Detect which cell encompasses the target text, then output its [x, y] center coordinate. 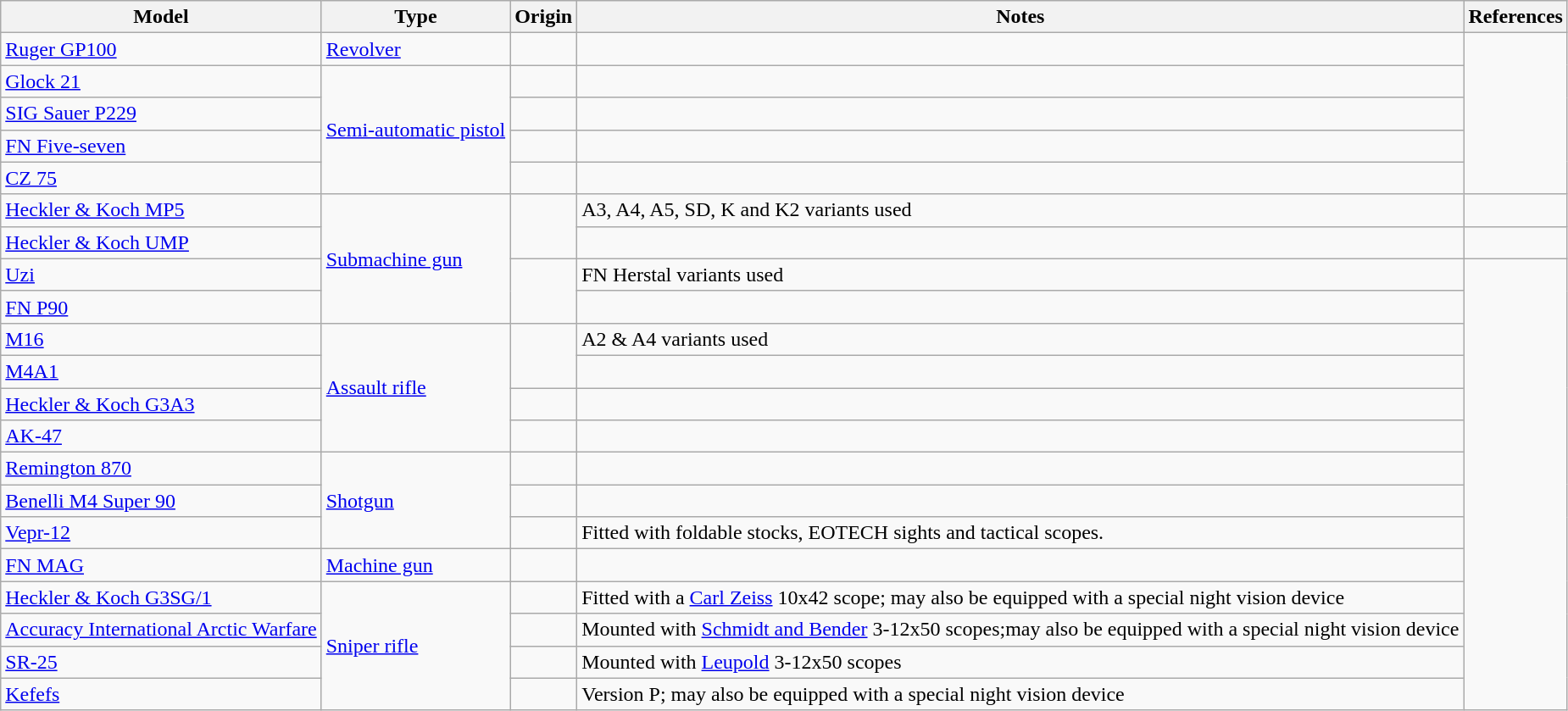
References [1515, 17]
Revolver [415, 49]
Heckler & Koch MP5 [161, 210]
Uzi [161, 275]
Vepr-12 [161, 533]
Type [415, 17]
M16 [161, 339]
Kefefs [161, 694]
FN Herstal variants used [1020, 275]
Submachine gun [415, 258]
M4A1 [161, 371]
FN Five-seven [161, 146]
FN P90 [161, 307]
AK-47 [161, 436]
Ruger GP100 [161, 49]
Benelli M4 Super 90 [161, 501]
Model [161, 17]
FN MAG [161, 565]
A3, A4, A5, SD, K and K2 variants used [1020, 210]
Accuracy International Arctic Warfare [161, 630]
Assault rifle [415, 387]
Remington 870 [161, 469]
CZ 75 [161, 178]
A2 & A4 variants used [1020, 339]
Heckler & Koch G3SG/1 [161, 597]
Mounted with Leupold 3-12x50 scopes [1020, 662]
Machine gun [415, 565]
Semi-automatic pistol [415, 130]
Fitted with a Carl Zeiss 10x42 scope; may also be equipped with a special night vision device [1020, 597]
Glock 21 [161, 81]
Notes [1020, 17]
SR-25 [161, 662]
Shotgun [415, 501]
Origin [544, 17]
Heckler & Koch G3A3 [161, 404]
Heckler & Koch UMP [161, 242]
SIG Sauer P229 [161, 114]
Sniper rifle [415, 646]
Fitted with foldable stocks, EOTECH sights and tactical scopes. [1020, 533]
Mounted with Schmidt and Bender 3-12x50 scopes;may also be equipped with a special night vision device [1020, 630]
Version P; may also be equipped with a special night vision device [1020, 694]
